For the text-containing cell, return its midpoint in [x, y] coordinate format. 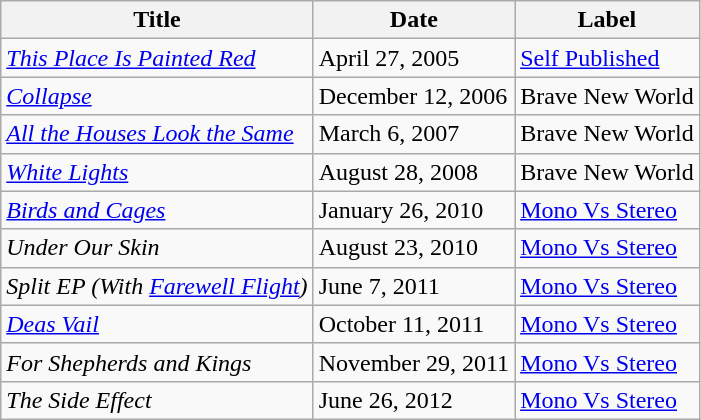
Under Our Skin [157, 248]
August 23, 2010 [414, 248]
Date [414, 20]
All the Houses Look the Same [157, 134]
Deas Vail [157, 324]
White Lights [157, 172]
Collapse [157, 96]
October 11, 2011 [414, 324]
December 12, 2006 [414, 96]
June 26, 2012 [414, 400]
November 29, 2011 [414, 362]
June 7, 2011 [414, 286]
Birds and Cages [157, 210]
The Side Effect [157, 400]
January 26, 2010 [414, 210]
April 27, 2005 [414, 58]
This Place Is Painted Red [157, 58]
Label [608, 20]
Title [157, 20]
Split EP (With Farewell Flight) [157, 286]
March 6, 2007 [414, 134]
For Shepherds and Kings [157, 362]
August 28, 2008 [414, 172]
Self Published [608, 58]
